Pinpoint the cell where the given text exists, returning its (x, y) midpoint coordinate. 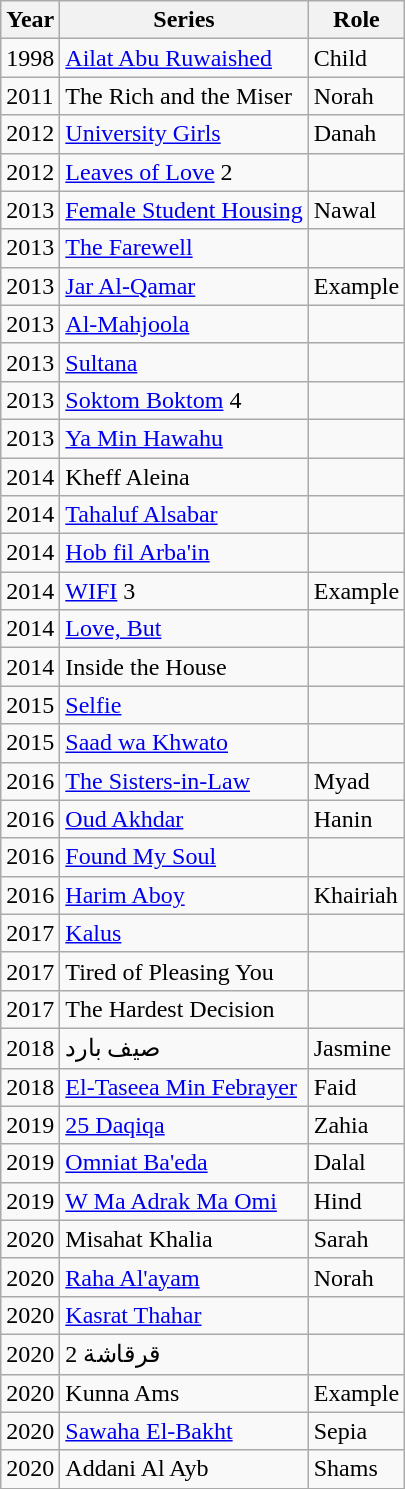
Kasrat Thahar (184, 1315)
Love, But (184, 629)
Hanin (356, 819)
Sepia (356, 1431)
قرقاشة 2 (184, 1354)
Raha Al'ayam (184, 1277)
Sawaha El-Bakht (184, 1431)
The Rich and the Miser (184, 96)
Khairiah (356, 895)
Harim Aboy (184, 895)
Series (184, 20)
The Hardest Decision (184, 1009)
صيف بارد (184, 1048)
Jar Al-Qamar (184, 286)
Al-Mahjoola (184, 324)
Myad (356, 781)
Sultana (184, 362)
Saad wa Khwato (184, 743)
Nawal (356, 210)
Leaves of Love 2 (184, 172)
Selfie (184, 705)
Sarah (356, 1239)
Kheff Aleina (184, 477)
Omniat Ba'eda (184, 1163)
El-Taseea Min Febrayer (184, 1087)
25 Daqiqa (184, 1125)
Jasmine (356, 1048)
Danah (356, 134)
Found My Soul (184, 857)
Faid (356, 1087)
Ailat Abu Ruwaished (184, 58)
Ya Min Hawahu (184, 438)
Tahaluf Alsabar (184, 515)
Role (356, 20)
Hob fil Arba'in (184, 553)
WIFI 3 (184, 591)
2011 (30, 96)
Female Student Housing (184, 210)
Shams (356, 1469)
Dalal (356, 1163)
W Ma Adrak Ma Omi (184, 1201)
Kunna Ams (184, 1393)
Misahat Khalia (184, 1239)
The Farewell (184, 248)
University Girls (184, 134)
Zahia (356, 1125)
Year (30, 20)
Addani Al Ayb (184, 1469)
The Sisters-in-Law (184, 781)
Child (356, 58)
1998 (30, 58)
Soktom Boktom 4 (184, 400)
Hind (356, 1201)
Inside the House (184, 667)
Kalus (184, 933)
Oud Akhdar (184, 819)
Tired of Pleasing You (184, 971)
